Search for the cell housing the specified text and yield its [x, y] center coordinate. 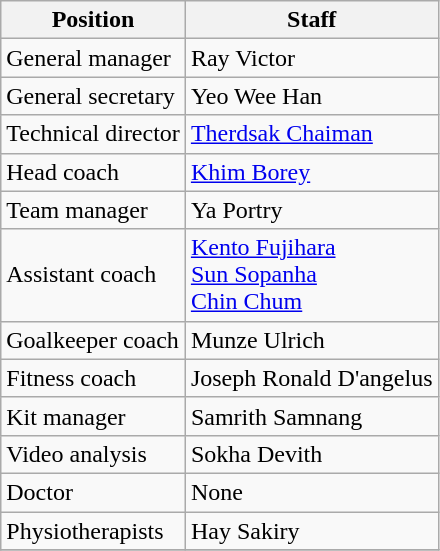
Doctor [94, 492]
Yeo Wee Han [312, 96]
Fitness coach [94, 378]
General manager [94, 58]
Staff [312, 20]
Therdsak Chaiman [312, 134]
Kento Fujihara Sun Sopanha Chin Chum [312, 275]
Hay Sakiry [312, 531]
Assistant coach [94, 275]
Ray Victor [312, 58]
Kit manager [94, 416]
Head coach [94, 172]
Team manager [94, 210]
Sokha Devith [312, 454]
Khim Borey [312, 172]
None [312, 492]
Munze Ulrich [312, 340]
Position [94, 20]
Ya Portry [312, 210]
Technical director [94, 134]
Goalkeeper coach [94, 340]
Physiotherapists [94, 531]
General secretary [94, 96]
Video analysis [94, 454]
Samrith Samnang [312, 416]
Joseph Ronald D'angelus [312, 378]
